Output the [X, Y] coordinate of the center of the cell containing the given text.  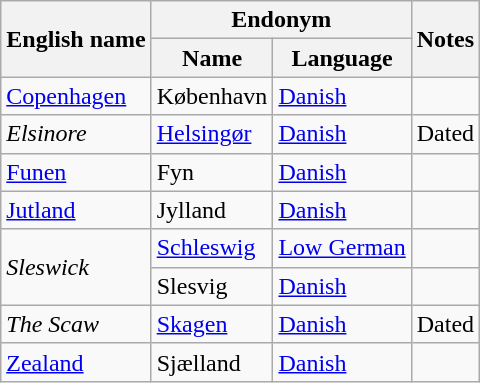
The Scaw [76, 324]
Low German [342, 248]
Jutland [76, 210]
Copenhagen [76, 96]
Schleswig [212, 248]
Name [212, 58]
Slesvig [212, 286]
Sleswick [76, 267]
Fyn [212, 172]
Endonym [281, 20]
Funen [76, 172]
Language [342, 58]
Jylland [212, 210]
Zealand [76, 362]
København [212, 96]
Sjælland [212, 362]
Elsinore [76, 134]
Skagen [212, 324]
English name [76, 39]
Notes [445, 39]
Helsingør [212, 134]
